Identify which cell holds the provided text, then report its (X, Y) central coordinate. 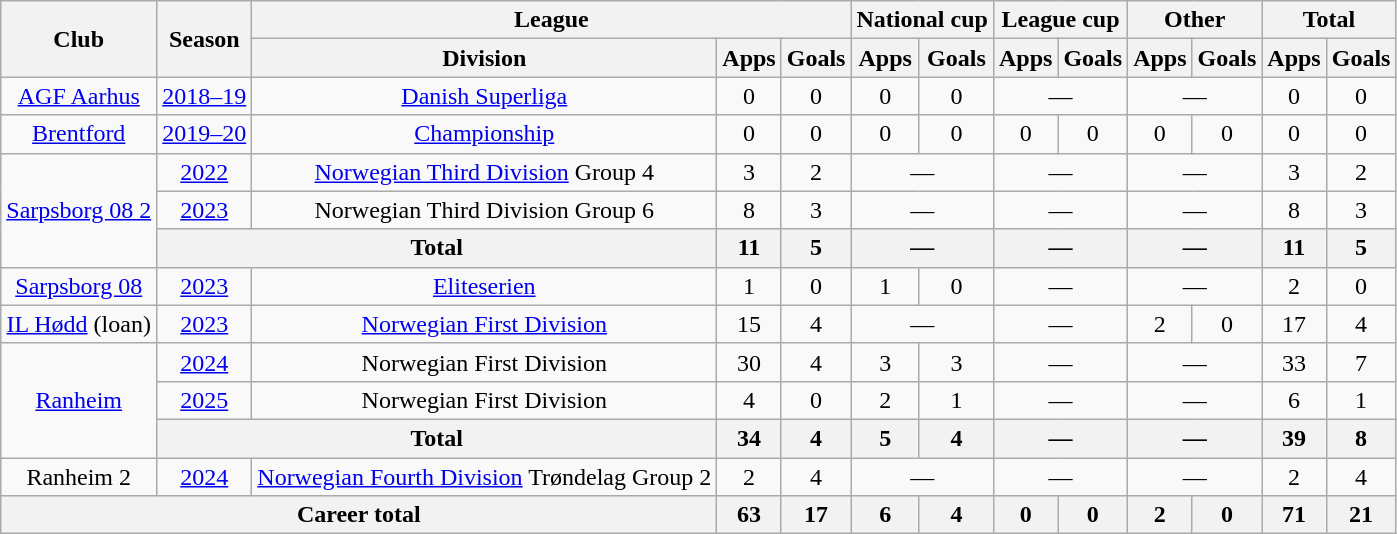
15 (749, 324)
63 (749, 515)
34 (749, 438)
39 (1294, 438)
Eliteserien (484, 286)
Danish Superliga (484, 96)
21 (1361, 515)
Sarpsborg 08 2 (79, 210)
2022 (204, 172)
Division (484, 58)
Ranheim 2 (79, 477)
AGF Aarhus (79, 96)
2018–19 (204, 96)
IL Hødd (loan) (79, 324)
Championship (484, 134)
League (552, 20)
Norwegian Third Division Group 4 (484, 172)
National cup (922, 20)
30 (749, 362)
2019–20 (204, 134)
7 (1361, 362)
Norwegian Fourth Division Trøndelag Group 2 (484, 477)
Other (1195, 20)
Brentford (79, 134)
League cup (1060, 20)
33 (1294, 362)
Ranheim (79, 400)
Career total (359, 515)
Sarpsborg 08 (79, 286)
Season (204, 39)
Club (79, 39)
71 (1294, 515)
Norwegian Third Division Group 6 (484, 210)
2025 (204, 400)
